Provide the [x, y] coordinate of the cell's center where the given text is located.  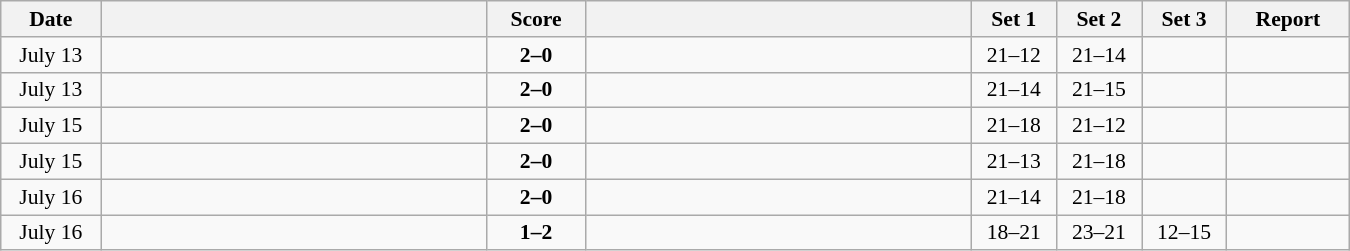
18–21 [1014, 233]
Date [51, 19]
1–2 [536, 233]
23–21 [1098, 233]
Set 3 [1184, 19]
Set 1 [1014, 19]
21–13 [1014, 162]
12–15 [1184, 233]
Set 2 [1098, 19]
Report [1288, 19]
21–15 [1098, 90]
Score [536, 19]
